Locate the cell with the specified text and output its (X, Y) center coordinate. 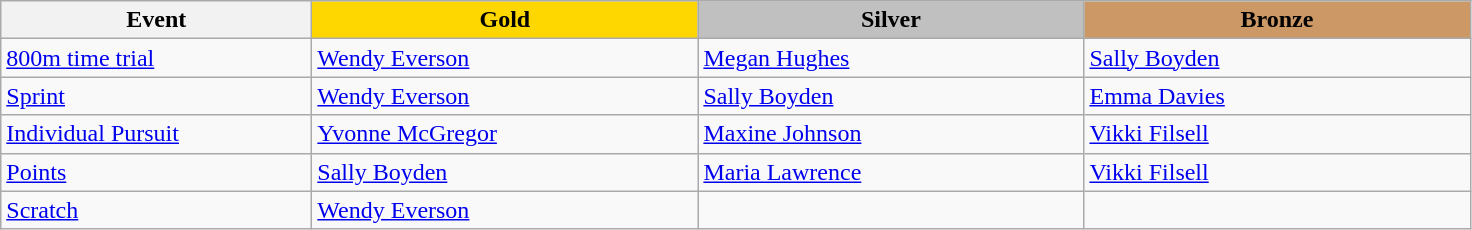
Silver (891, 20)
Event (156, 20)
Individual Pursuit (156, 134)
800m time trial (156, 58)
Scratch (156, 210)
Yvonne McGregor (505, 134)
Sprint (156, 96)
Maria Lawrence (891, 172)
Emma Davies (1277, 96)
Maxine Johnson (891, 134)
Bronze (1277, 20)
Megan Hughes (891, 58)
Points (156, 172)
Gold (505, 20)
